Return [x, y] of the center of cell containing provided text 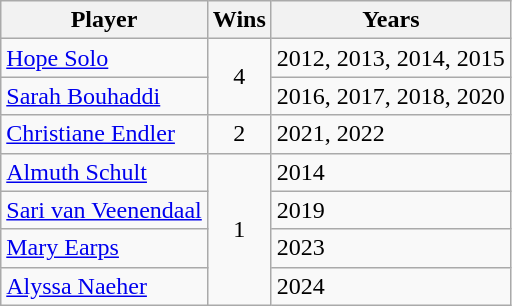
Player [104, 20]
2023 [390, 248]
Christiane Endler [104, 134]
2 [239, 134]
2016, 2017, 2018, 2020 [390, 96]
2019 [390, 210]
Almuth Schult [104, 172]
2012, 2013, 2014, 2015 [390, 58]
2024 [390, 286]
2021, 2022 [390, 134]
Mary Earps [104, 248]
2014 [390, 172]
Years [390, 20]
4 [239, 77]
Wins [239, 20]
Alyssa Naeher [104, 286]
1 [239, 229]
Hope Solo [104, 58]
Sari van Veenendaal [104, 210]
Sarah Bouhaddi [104, 96]
